Detect which cell encompasses the target text, then output its (X, Y) center coordinate. 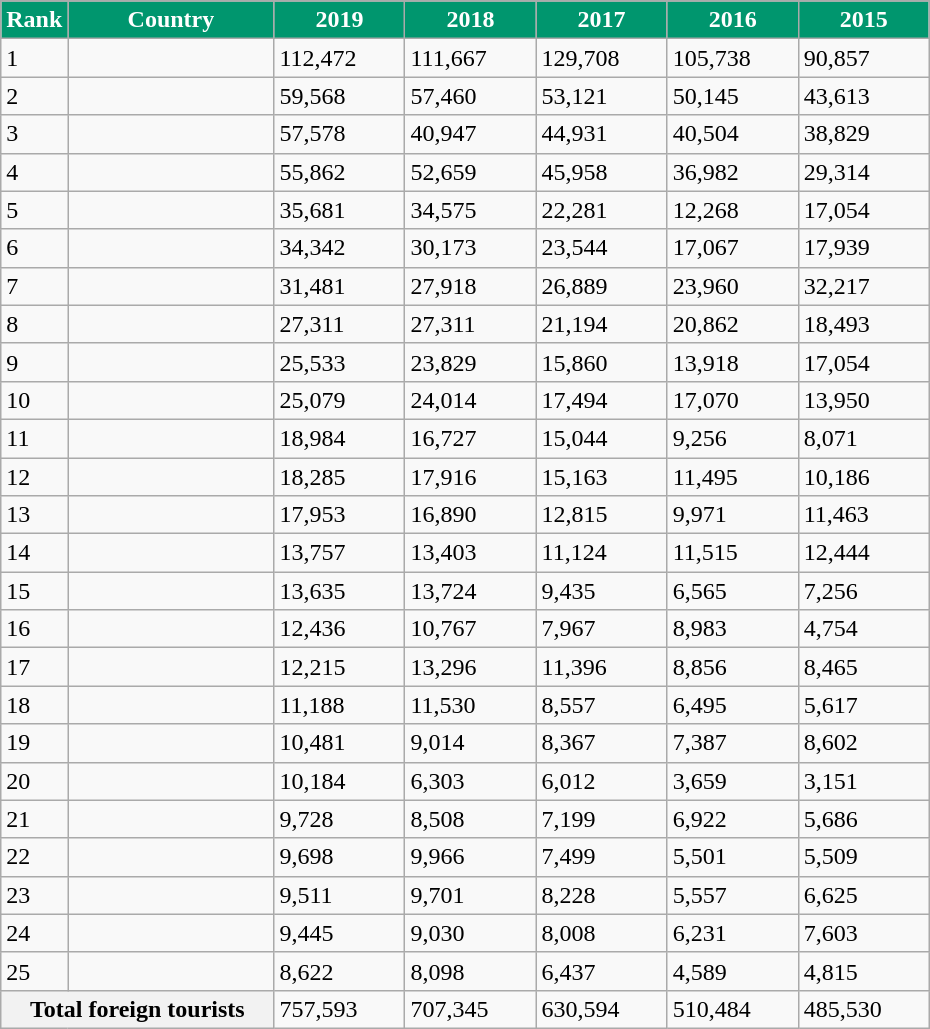
111,667 (470, 58)
9,256 (732, 438)
17,916 (470, 477)
510,484 (732, 1009)
19 (34, 743)
20 (34, 781)
53,121 (602, 96)
9,966 (470, 857)
36,982 (732, 172)
10,767 (470, 629)
11,530 (470, 705)
11,495 (732, 477)
8,983 (732, 629)
2 (34, 96)
35,681 (340, 210)
5,501 (732, 857)
9,030 (470, 933)
25,533 (340, 362)
5,509 (864, 857)
17,070 (732, 400)
17 (34, 667)
23,829 (470, 362)
13,296 (470, 667)
18 (34, 705)
13,950 (864, 400)
10 (34, 400)
23 (34, 895)
2019 (340, 20)
2017 (602, 20)
17,953 (340, 515)
20,862 (732, 324)
21 (34, 819)
4,589 (732, 971)
9,971 (732, 515)
1 (34, 58)
6,012 (602, 781)
6,625 (864, 895)
Total foreign tourists (138, 1009)
11,396 (602, 667)
13,403 (470, 553)
7,256 (864, 591)
485,530 (864, 1009)
3,151 (864, 781)
21,194 (602, 324)
6,231 (732, 933)
31,481 (340, 286)
38,829 (864, 134)
52,659 (470, 172)
27,918 (470, 286)
4,754 (864, 629)
8,557 (602, 705)
707,345 (470, 1009)
112,472 (340, 58)
8,856 (732, 667)
12 (34, 477)
45,958 (602, 172)
3 (34, 134)
29,314 (864, 172)
2018 (470, 20)
12,815 (602, 515)
12,215 (340, 667)
5,557 (732, 895)
6,565 (732, 591)
13,757 (340, 553)
40,947 (470, 134)
7,387 (732, 743)
22 (34, 857)
34,575 (470, 210)
4,815 (864, 971)
2016 (732, 20)
24 (34, 933)
5,686 (864, 819)
8,071 (864, 438)
17,067 (732, 248)
9,435 (602, 591)
11,515 (732, 553)
43,613 (864, 96)
15,860 (602, 362)
30,173 (470, 248)
25,079 (340, 400)
25 (34, 971)
8,602 (864, 743)
18,493 (864, 324)
2015 (864, 20)
50,145 (732, 96)
7,499 (602, 857)
4 (34, 172)
8,008 (602, 933)
13,635 (340, 591)
34,342 (340, 248)
3,659 (732, 781)
23,960 (732, 286)
18,285 (340, 477)
7 (34, 286)
8 (34, 324)
7,199 (602, 819)
9,511 (340, 895)
9 (34, 362)
15,163 (602, 477)
8,098 (470, 971)
12,436 (340, 629)
5,617 (864, 705)
11,124 (602, 553)
9,698 (340, 857)
Rank (34, 20)
8,465 (864, 667)
16,890 (470, 515)
5 (34, 210)
13 (34, 515)
6,495 (732, 705)
57,578 (340, 134)
16,727 (470, 438)
8,228 (602, 895)
40,504 (732, 134)
8,508 (470, 819)
13,724 (470, 591)
13,918 (732, 362)
9,701 (470, 895)
6,922 (732, 819)
57,460 (470, 96)
10,184 (340, 781)
129,708 (602, 58)
14 (34, 553)
17,939 (864, 248)
11,188 (340, 705)
8,622 (340, 971)
22,281 (602, 210)
8,367 (602, 743)
630,594 (602, 1009)
90,857 (864, 58)
105,738 (732, 58)
Country (171, 20)
9,445 (340, 933)
44,931 (602, 134)
11 (34, 438)
18,984 (340, 438)
9,728 (340, 819)
17,494 (602, 400)
6,437 (602, 971)
7,603 (864, 933)
24,014 (470, 400)
23,544 (602, 248)
11,463 (864, 515)
6 (34, 248)
26,889 (602, 286)
16 (34, 629)
55,862 (340, 172)
10,186 (864, 477)
12,268 (732, 210)
15 (34, 591)
757,593 (340, 1009)
15,044 (602, 438)
9,014 (470, 743)
32,217 (864, 286)
12,444 (864, 553)
6,303 (470, 781)
7,967 (602, 629)
59,568 (340, 96)
10,481 (340, 743)
